Capture the cell that displays the provided text and extract its [X, Y] central coordinate. 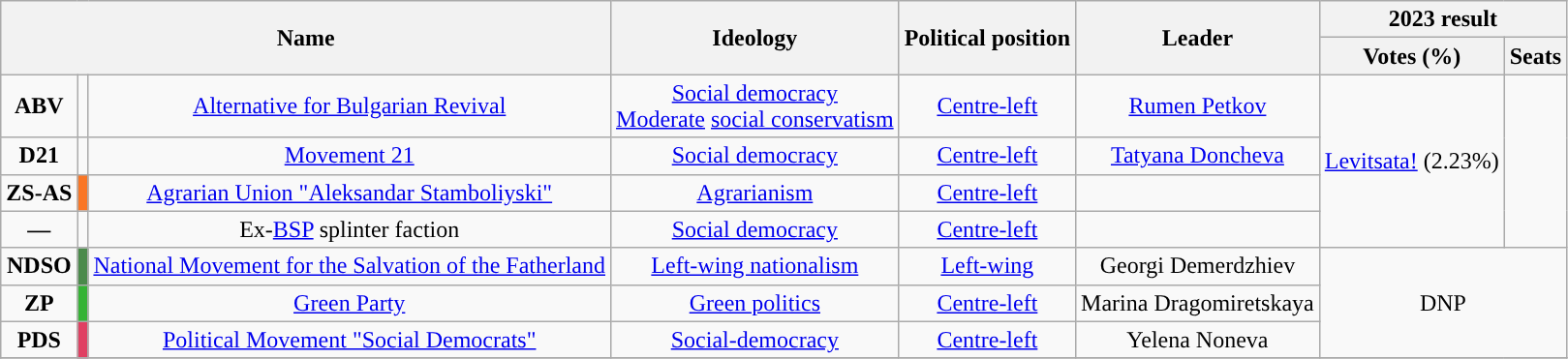
Seats [1535, 56]
D21 [39, 156]
Green politics [755, 303]
Ideology [755, 38]
Yelena Noneva [1198, 340]
Georgi Demerdzhiev [1198, 266]
2023 result [1443, 19]
National Movement for the Salvation of the Fatherland [350, 266]
— [39, 229]
Green Party [350, 303]
Social-democracy [755, 340]
Marina Dragomiretskaya [1198, 303]
Agrarian Union "Aleksandar Stamboliyski" [350, 193]
Agrarianism [755, 193]
Left-wing nationalism [755, 266]
Rumen Petkov [1198, 106]
Leader [1198, 38]
Left-wing [987, 266]
Votes (%) [1412, 56]
Alternative for Bulgarian Revival [350, 106]
Tatyana Doncheva [1198, 156]
Political position [987, 38]
Levitsata! (2.23%) [1412, 161]
Ex-BSP splinter faction [350, 229]
ZP [39, 303]
ABV [39, 106]
Political Movement "Social Democrats" [350, 340]
NDSO [39, 266]
Movement 21 [350, 156]
DNP [1443, 303]
Social democracyModerate social conservatism [755, 106]
ZS-AS [39, 193]
PDS [39, 340]
Name [306, 38]
